Locate the cell with the specified text and output its [X, Y] center coordinate. 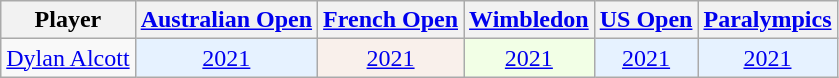
Dylan Alcott [68, 58]
French Open [391, 20]
Australian Open [226, 20]
US Open [646, 20]
Paralympics [768, 20]
Wimbledon [530, 20]
Player [68, 20]
